Output the (X, Y) coordinate of the center of the cell containing the given text.  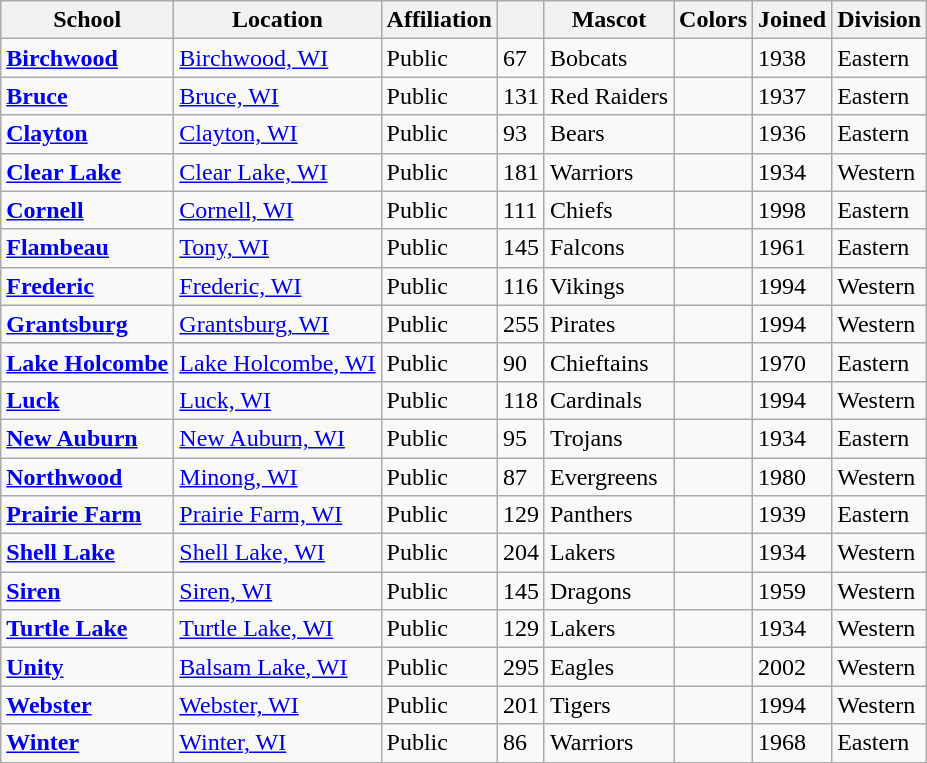
Grantsburg, WI (278, 324)
Red Raiders (608, 96)
School (88, 20)
1980 (792, 477)
1936 (792, 134)
1970 (792, 362)
1998 (792, 210)
Chiefs (608, 210)
1959 (792, 591)
93 (520, 134)
Webster (88, 705)
Turtle Lake, WI (278, 629)
Prairie Farm (88, 515)
Falcons (608, 248)
Division (880, 20)
Clear Lake, WI (278, 172)
Prairie Farm, WI (278, 515)
181 (520, 172)
1961 (792, 248)
Flambeau (88, 248)
Clayton, WI (278, 134)
295 (520, 667)
Joined (792, 20)
Eagles (608, 667)
118 (520, 400)
Winter, WI (278, 743)
Pirates (608, 324)
255 (520, 324)
87 (520, 477)
Lake Holcombe, WI (278, 362)
86 (520, 743)
Bears (608, 134)
New Auburn (88, 438)
131 (520, 96)
95 (520, 438)
Chieftains (608, 362)
90 (520, 362)
Bruce, WI (278, 96)
Luck (88, 400)
Shell Lake (88, 553)
Birchwood (88, 58)
Clayton (88, 134)
Siren, WI (278, 591)
Tony, WI (278, 248)
Lake Holcombe (88, 362)
Location (278, 20)
Evergreens (608, 477)
Dragons (608, 591)
Minong, WI (278, 477)
Northwood (88, 477)
Affiliation (439, 20)
Shell Lake, WI (278, 553)
Cornell, WI (278, 210)
Birchwood, WI (278, 58)
Colors (714, 20)
201 (520, 705)
Turtle Lake (88, 629)
Bruce (88, 96)
1939 (792, 515)
2002 (792, 667)
Panthers (608, 515)
Cornell (88, 210)
116 (520, 286)
Bobcats (608, 58)
Grantsburg (88, 324)
Frederic (88, 286)
1938 (792, 58)
Siren (88, 591)
Luck, WI (278, 400)
Cardinals (608, 400)
Webster, WI (278, 705)
204 (520, 553)
111 (520, 210)
New Auburn, WI (278, 438)
Balsam Lake, WI (278, 667)
1937 (792, 96)
Clear Lake (88, 172)
Trojans (608, 438)
1968 (792, 743)
Winter (88, 743)
Unity (88, 667)
67 (520, 58)
Tigers (608, 705)
Mascot (608, 20)
Frederic, WI (278, 286)
Vikings (608, 286)
